Extract the (X, Y) coordinate from the center of the cell holding the provided text.  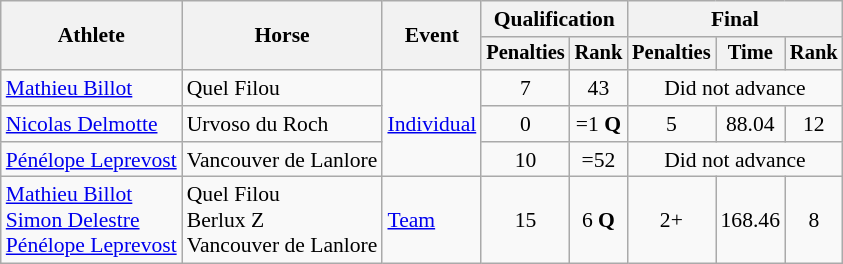
7 (525, 88)
Individual (432, 124)
=52 (599, 160)
15 (525, 220)
Quel Filou (282, 88)
Urvoso du Roch (282, 124)
=1 Q (599, 124)
Final (734, 19)
Vancouver de Lanlore (282, 160)
Mathieu Billot (92, 88)
Nicolas Delmotte (92, 124)
Athlete (92, 36)
Pénélope Leprevost (92, 160)
6 Q (599, 220)
88.04 (750, 124)
Team (432, 220)
Horse (282, 36)
8 (814, 220)
2+ (671, 220)
Time (750, 54)
43 (599, 88)
Qualification (554, 19)
Mathieu BillotSimon DelestrePénélope Leprevost (92, 220)
Quel FilouBerlux ZVancouver de Lanlore (282, 220)
12 (814, 124)
0 (525, 124)
10 (525, 160)
168.46 (750, 220)
5 (671, 124)
Event (432, 36)
